Provide the [x, y] coordinate of the cell's center where the given text is located.  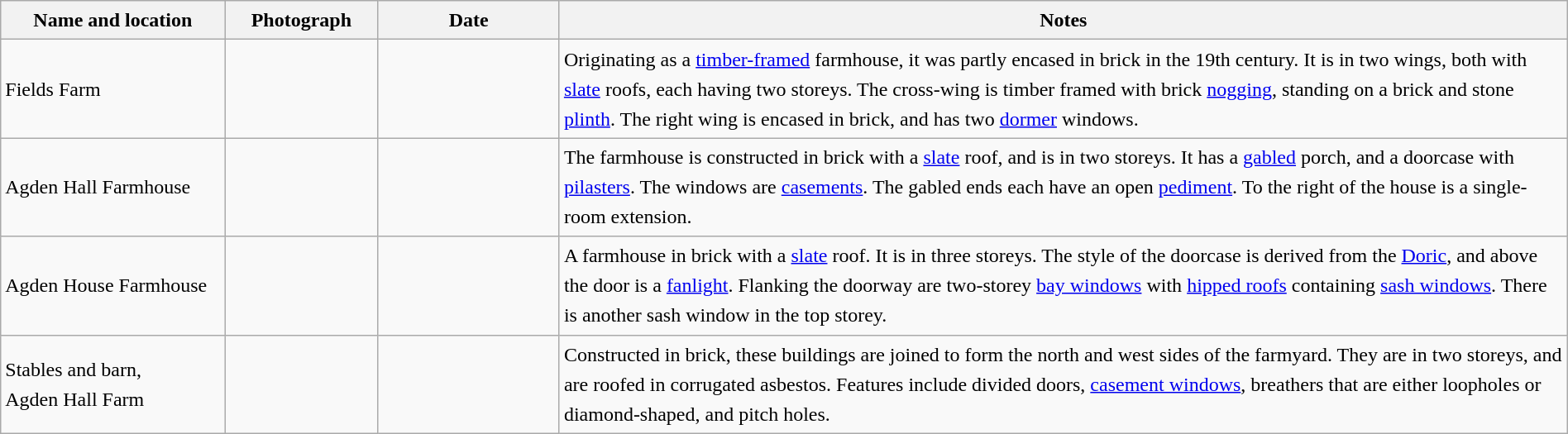
Name and location [112, 20]
Photograph [301, 20]
Stables and barn,Agden Hall Farm [112, 384]
Fields Farm [112, 89]
Date [468, 20]
Notes [1064, 20]
Agden Hall Farmhouse [112, 187]
Agden House Farmhouse [112, 286]
